For the text-containing cell, return its midpoint in [X, Y] coordinate format. 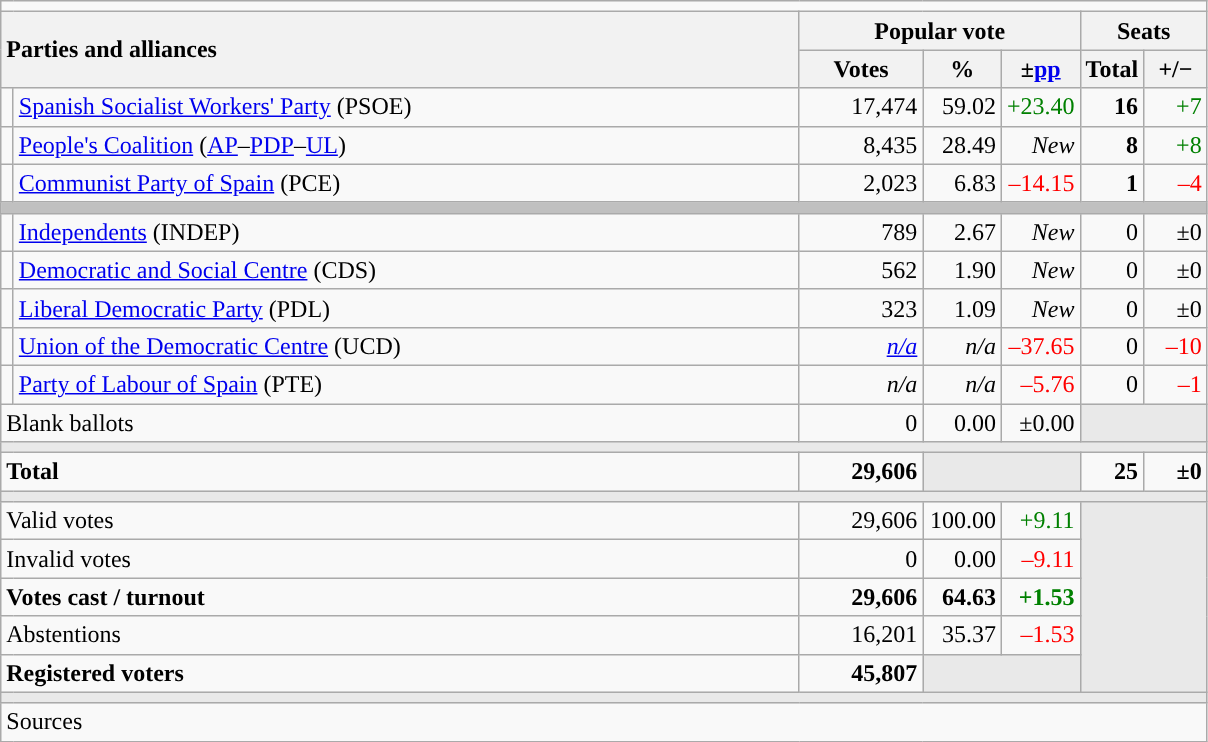
Parties and alliances [400, 50]
+9.11 [1040, 521]
–9.11 [1040, 559]
–1.53 [1040, 635]
Sources [604, 722]
±pp [1040, 69]
–4 [1176, 183]
6.83 [962, 183]
+1.53 [1040, 597]
Votes cast / turnout [400, 597]
Seats [1144, 31]
8 [1112, 145]
45,807 [861, 673]
Liberal Democratic Party (PDL) [406, 308]
Blank ballots [400, 423]
Abstentions [400, 635]
562 [861, 270]
–37.65 [1040, 346]
323 [861, 308]
16 [1112, 107]
1.09 [962, 308]
2,023 [861, 183]
+8 [1176, 145]
35.37 [962, 635]
Independents (INDEP) [406, 232]
100.00 [962, 521]
Democratic and Social Centre (CDS) [406, 270]
16,201 [861, 635]
+23.40 [1040, 107]
17,474 [861, 107]
Union of the Democratic Centre (UCD) [406, 346]
±0.00 [1040, 423]
1.90 [962, 270]
+7 [1176, 107]
–1 [1176, 384]
59.02 [962, 107]
% [962, 69]
Popular vote [940, 31]
Spanish Socialist Workers' Party (PSOE) [406, 107]
–10 [1176, 346]
Registered voters [400, 673]
–14.15 [1040, 183]
2.67 [962, 232]
People's Coalition (AP–PDP–UL) [406, 145]
25 [1112, 472]
Valid votes [400, 521]
Party of Labour of Spain (PTE) [406, 384]
Invalid votes [400, 559]
64.63 [962, 597]
+/− [1176, 69]
789 [861, 232]
8,435 [861, 145]
1 [1112, 183]
–5.76 [1040, 384]
Votes [861, 69]
Communist Party of Spain (PCE) [406, 183]
28.49 [962, 145]
